Locate the cell with the specified text and output its (X, Y) center coordinate. 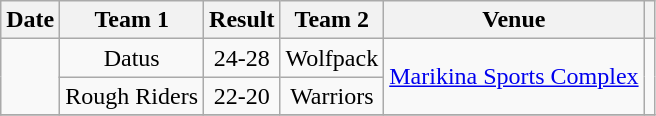
Venue (514, 20)
Datus (132, 58)
Team 1 (132, 20)
Rough Riders (132, 96)
24-28 (242, 58)
Date (30, 20)
Wolfpack (332, 58)
Warriors (332, 96)
22-20 (242, 96)
Team 2 (332, 20)
Result (242, 20)
Marikina Sports Complex (514, 77)
